Return [x, y] of the center of cell containing provided text 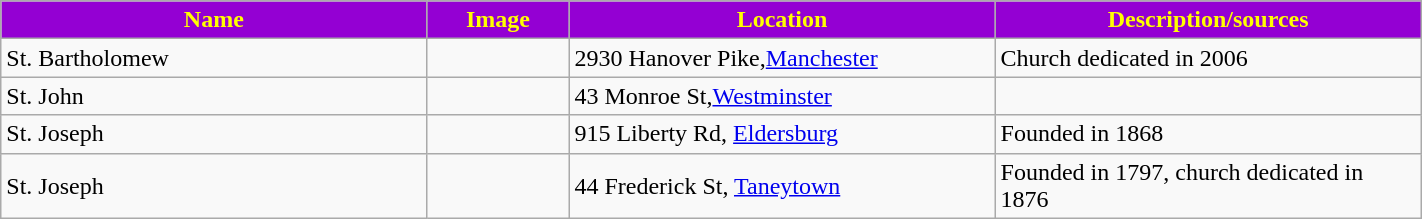
43 Monroe St,Westminster [782, 96]
Location [782, 20]
44 Frederick St, Taneytown [782, 186]
Description/sources [1208, 20]
Name [214, 20]
2930 Hanover Pike,Manchester [782, 58]
Church dedicated in 2006 [1208, 58]
St. Bartholomew [214, 58]
Founded in 1797, church dedicated in 1876 [1208, 186]
915 Liberty Rd, Eldersburg [782, 134]
St. John [214, 96]
Image [498, 20]
Founded in 1868 [1208, 134]
